Pinpoint the cell where the given text exists, returning its (x, y) midpoint coordinate. 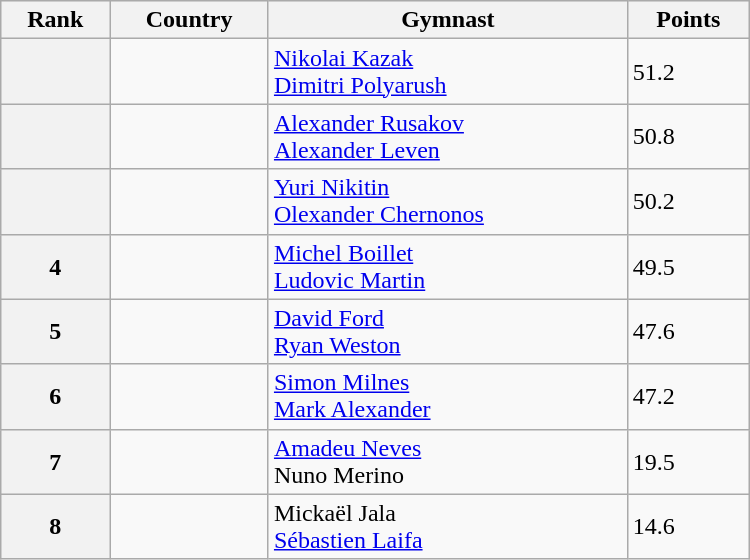
50.8 (688, 136)
Country (190, 20)
Amadeu NevesNuno Merino (448, 462)
5 (56, 332)
Mickaël JalaSébastien Laifa (448, 526)
David FordRyan Weston (448, 332)
Rank (56, 20)
19.5 (688, 462)
14.6 (688, 526)
Gymnast (448, 20)
Nikolai Kazak Dimitri Polyarush (448, 72)
Yuri NikitinOlexander Chernonos (448, 202)
Alexander Rusakov Alexander Leven (448, 136)
8 (56, 526)
Points (688, 20)
50.2 (688, 202)
51.2 (688, 72)
47.2 (688, 396)
Michel BoilletLudovic Martin (448, 266)
49.5 (688, 266)
47.6 (688, 332)
Simon MilnesMark Alexander (448, 396)
6 (56, 396)
4 (56, 266)
7 (56, 462)
